Search for the cell housing the specified text and yield its [X, Y] center coordinate. 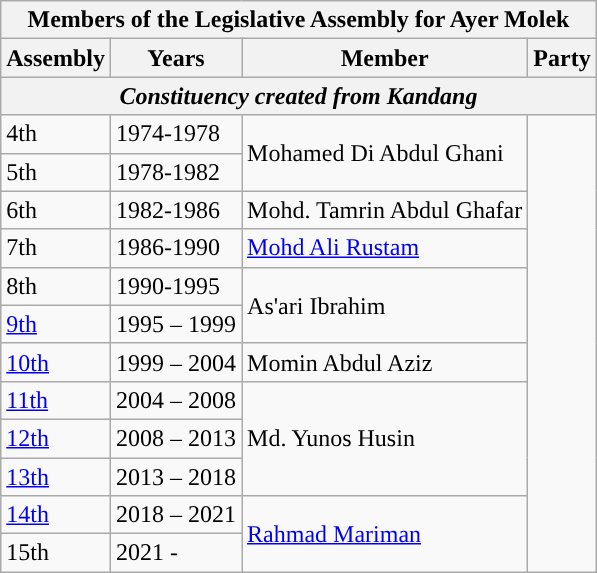
1995 – 1999 [176, 324]
Constituency created from Kandang [298, 96]
12th [56, 438]
13th [56, 477]
Member [385, 58]
Momin Abdul Aziz [385, 362]
As'ari Ibrahim [385, 305]
Md. Yunos Husin [385, 438]
15th [56, 553]
Years [176, 58]
Party [562, 58]
2021 - [176, 553]
1990-1995 [176, 286]
2008 – 2013 [176, 438]
8th [56, 286]
1974-1978 [176, 134]
2013 – 2018 [176, 477]
1978-1982 [176, 172]
11th [56, 400]
Members of the Legislative Assembly for Ayer Molek [298, 20]
5th [56, 172]
1986-1990 [176, 248]
1999 – 2004 [176, 362]
Mohd Ali Rustam [385, 248]
10th [56, 362]
Assembly [56, 58]
9th [56, 324]
6th [56, 210]
14th [56, 515]
7th [56, 248]
1982-1986 [176, 210]
Rahmad Mariman [385, 534]
Mohd. Tamrin Abdul Ghafar [385, 210]
2004 – 2008 [176, 400]
4th [56, 134]
2018 – 2021 [176, 515]
Mohamed Di Abdul Ghani [385, 153]
